Return the (x, y) coordinate for the center point of the cell that contains the specified text.  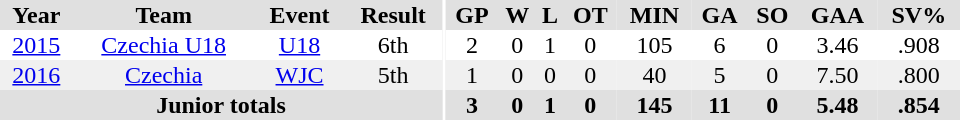
3.46 (837, 45)
5 (720, 75)
3 (472, 105)
6 (720, 45)
6th (392, 45)
Result (392, 15)
SV% (919, 15)
W (517, 15)
105 (654, 45)
5th (392, 75)
MIN (654, 15)
40 (654, 75)
L (550, 15)
SO (772, 15)
U18 (300, 45)
Junior totals (221, 105)
WJC (300, 75)
.908 (919, 45)
Year (36, 15)
.854 (919, 105)
Czechia (164, 75)
Event (300, 15)
7.50 (837, 75)
145 (654, 105)
GAA (837, 15)
2015 (36, 45)
OT (590, 15)
11 (720, 105)
2 (472, 45)
GP (472, 15)
.800 (919, 75)
Czechia U18 (164, 45)
5.48 (837, 105)
Team (164, 15)
GA (720, 15)
2016 (36, 75)
